Provide the [x, y] coordinate of the cell's center where the given text is located.  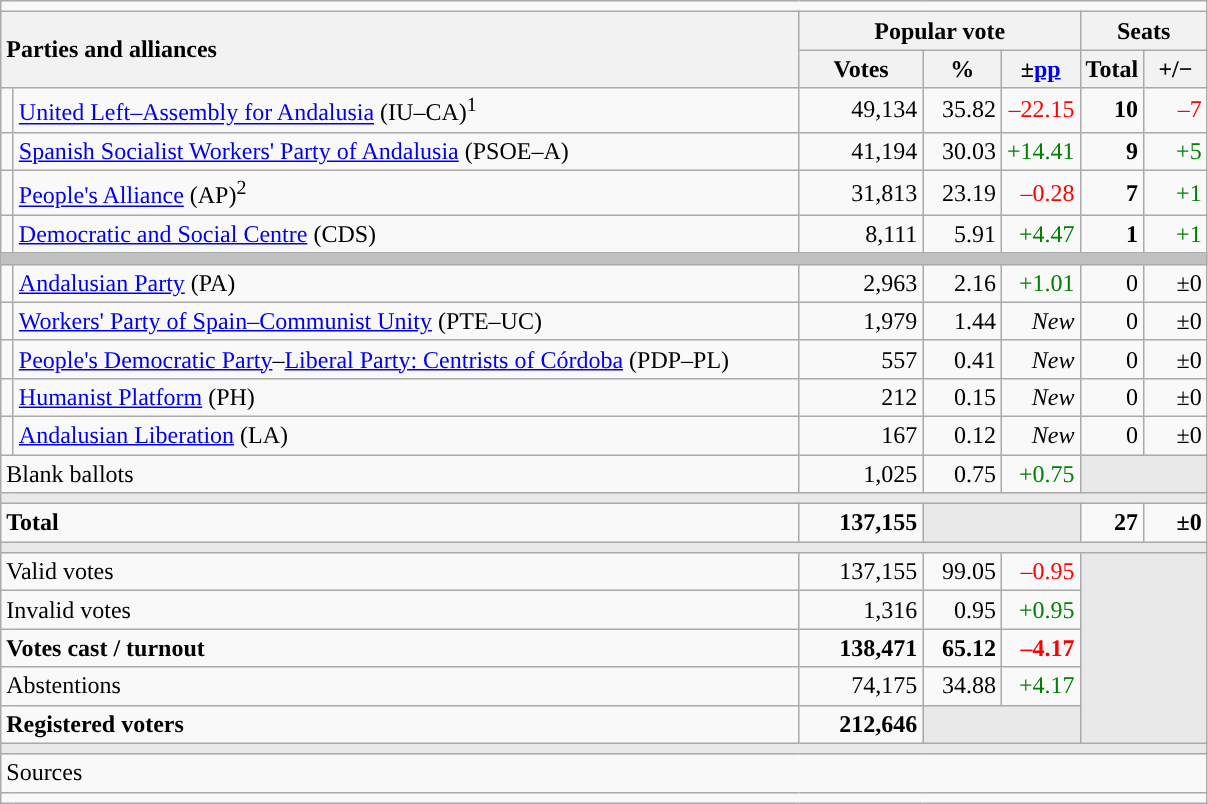
Humanist Platform (PH) [406, 397]
Votes [861, 69]
7 [1112, 194]
% [962, 69]
1,316 [861, 610]
–0.28 [1040, 194]
49,134 [861, 110]
+1.01 [1040, 283]
5.91 [962, 234]
Invalid votes [400, 610]
United Left–Assembly for Andalusia (IU–CA)1 [406, 110]
Parties and alliances [400, 50]
212,646 [861, 724]
Abstentions [400, 686]
+0.95 [1040, 610]
±pp [1040, 69]
0.95 [962, 610]
0.75 [962, 474]
Valid votes [400, 572]
+4.47 [1040, 234]
2.16 [962, 283]
–22.15 [1040, 110]
People's Democratic Party–Liberal Party: Centrists of Córdoba (PDP–PL) [406, 359]
2,963 [861, 283]
People's Alliance (AP)2 [406, 194]
0.15 [962, 397]
Registered voters [400, 724]
0.41 [962, 359]
31,813 [861, 194]
99.05 [962, 572]
–0.95 [1040, 572]
65.12 [962, 648]
Sources [604, 773]
+14.41 [1040, 151]
Votes cast / turnout [400, 648]
212 [861, 397]
Blank ballots [400, 474]
0.12 [962, 435]
30.03 [962, 151]
Andalusian Liberation (LA) [406, 435]
1,979 [861, 321]
+5 [1176, 151]
1,025 [861, 474]
+/− [1176, 69]
Workers' Party of Spain–Communist Unity (PTE–UC) [406, 321]
557 [861, 359]
+4.17 [1040, 686]
+0.75 [1040, 474]
–7 [1176, 110]
Seats [1144, 31]
167 [861, 435]
74,175 [861, 686]
1 [1112, 234]
9 [1112, 151]
23.19 [962, 194]
8,111 [861, 234]
–4.17 [1040, 648]
41,194 [861, 151]
1.44 [962, 321]
27 [1112, 523]
Spanish Socialist Workers' Party of Andalusia (PSOE–A) [406, 151]
Andalusian Party (PA) [406, 283]
138,471 [861, 648]
35.82 [962, 110]
Popular vote [940, 31]
Democratic and Social Centre (CDS) [406, 234]
34.88 [962, 686]
10 [1112, 110]
